Search for the cell housing the specified text and yield its (x, y) center coordinate. 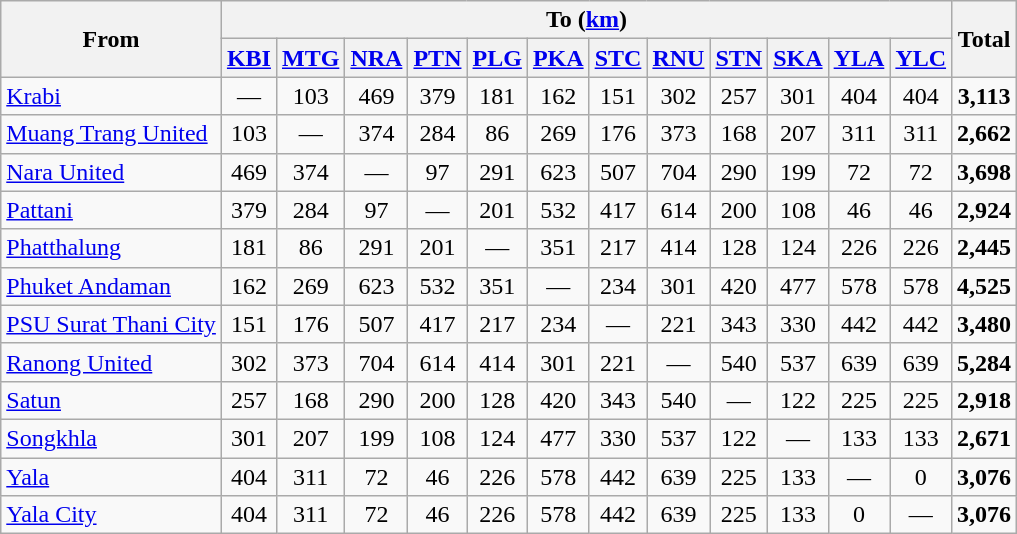
Phatthalung (112, 248)
Muang Trang United (112, 134)
STN (739, 58)
Ranong United (112, 362)
Phuket Andaman (112, 286)
Songkhla (112, 438)
RNU (678, 58)
SKA (798, 58)
MTG (310, 58)
2,918 (984, 400)
To (km) (586, 20)
PLG (497, 58)
NRA (376, 58)
2,445 (984, 248)
Yala City (112, 515)
Krabi (112, 96)
Satun (112, 400)
From (112, 39)
4,525 (984, 286)
2,924 (984, 210)
3,698 (984, 172)
3,113 (984, 96)
Nara United (112, 172)
STC (618, 58)
2,662 (984, 134)
YLA (859, 58)
2,671 (984, 438)
YLC (921, 58)
PSU Surat Thani City (112, 324)
5,284 (984, 362)
Total (984, 39)
Yala (112, 477)
PKA (558, 58)
3,480 (984, 324)
Pattani (112, 210)
PTN (438, 58)
KBI (248, 58)
